Return the (X, Y) coordinate for the center point of the cell that contains the specified text.  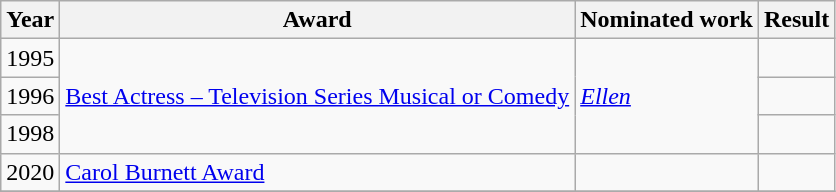
Year (30, 20)
Award (318, 20)
1996 (30, 96)
Ellen (667, 96)
1998 (30, 134)
Best Actress – Television Series Musical or Comedy (318, 96)
2020 (30, 172)
1995 (30, 58)
Carol Burnett Award (318, 172)
Nominated work (667, 20)
Result (796, 20)
